For the text-containing cell, return its midpoint in [x, y] coordinate format. 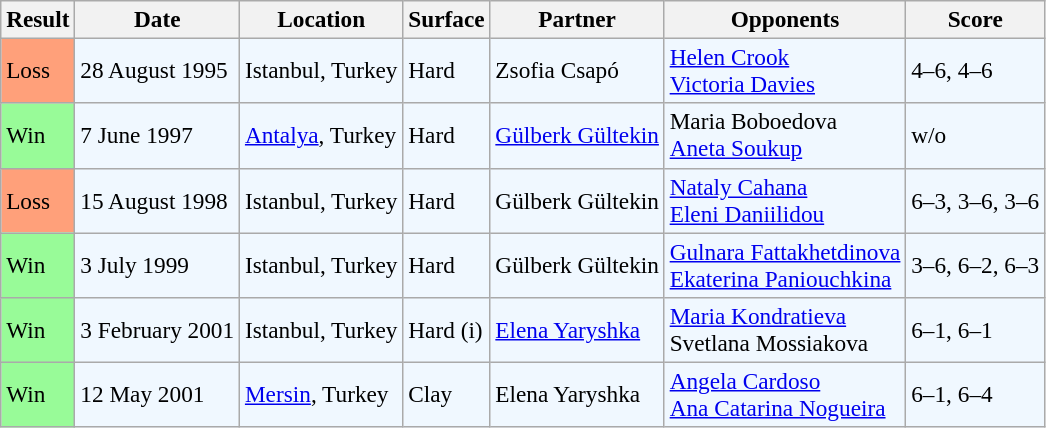
Maria Boboedova Aneta Soukup [785, 136]
Angela Cardoso Ana Catarina Nogueira [785, 394]
3 July 1999 [158, 264]
Antalya, Turkey [322, 136]
Date [158, 19]
Surface [446, 19]
3–6, 6–2, 6–3 [976, 264]
Helen Crook Victoria Davies [785, 70]
Opponents [785, 19]
Clay [446, 394]
w/o [976, 136]
Location [322, 19]
7 June 1997 [158, 136]
Hard (i) [446, 330]
12 May 2001 [158, 394]
Gulnara Fattakhetdinova Ekaterina Paniouchkina [785, 264]
Zsofia Csapó [577, 70]
28 August 1995 [158, 70]
4–6, 4–6 [976, 70]
6–1, 6–1 [976, 330]
15 August 1998 [158, 200]
6–3, 3–6, 3–6 [976, 200]
Score [976, 19]
6–1, 6–4 [976, 394]
3 February 2001 [158, 330]
Partner [577, 19]
Result [38, 19]
Mersin, Turkey [322, 394]
Nataly Cahana Eleni Daniilidou [785, 200]
Maria Kondratieva Svetlana Mossiakova [785, 330]
